From the cell containing the given text, extract its center point as (X, Y) coordinate. 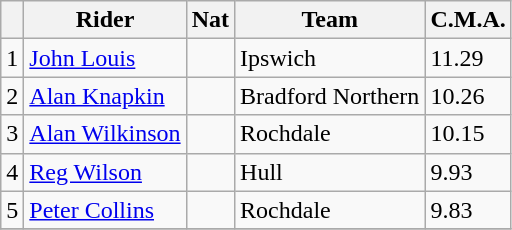
Alan Wilkinson (105, 134)
10.26 (468, 96)
Nat (210, 20)
4 (12, 172)
Rider (105, 20)
11.29 (468, 58)
Ipswich (330, 58)
10.15 (468, 134)
Bradford Northern (330, 96)
Peter Collins (105, 210)
Reg Wilson (105, 172)
2 (12, 96)
3 (12, 134)
9.93 (468, 172)
Alan Knapkin (105, 96)
Hull (330, 172)
9.83 (468, 210)
5 (12, 210)
C.M.A. (468, 20)
1 (12, 58)
Team (330, 20)
John Louis (105, 58)
